Find where the given text appears and provide that cell's center as (x, y) coordinate. 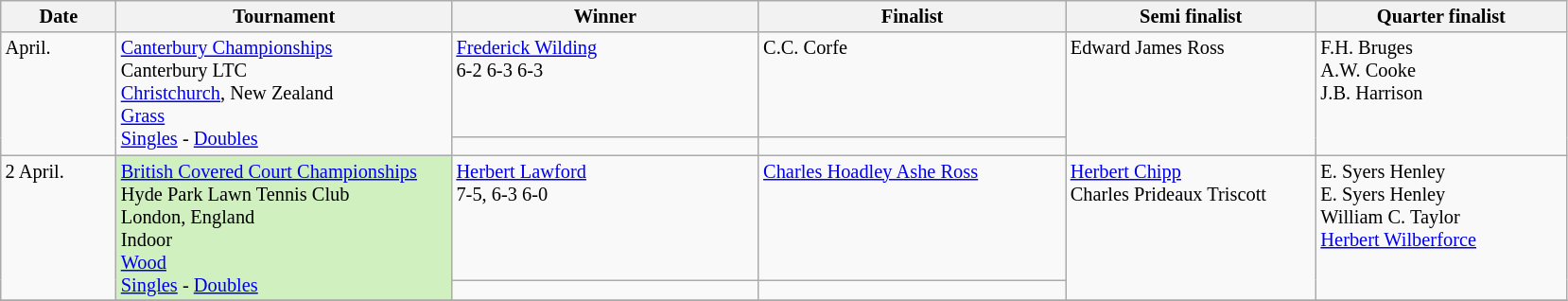
April. (59, 94)
Herbert Chipp Charles Prideaux Triscott (1192, 228)
Finalist (912, 16)
Tournament (284, 16)
F.H. Bruges A.W. Cooke J.B. Harrison (1441, 94)
2 April. (59, 228)
Winner (605, 16)
Quarter finalist (1441, 16)
E. Syers Henley E. Syers Henley William C. Taylor Herbert Wilberforce (1441, 228)
Canterbury ChampionshipsCanterbury LTCChristchurch, New ZealandGrassSingles - Doubles (284, 94)
British Covered Court Championships Hyde Park Lawn Tennis ClubLondon, EnglandIndoorWoodSingles - Doubles (284, 228)
Frederick Wilding 6-2 6-3 6-3 (605, 85)
Charles Hoadley Ashe Ross (912, 218)
Semi finalist (1192, 16)
Edward James Ross (1192, 94)
Herbert Lawford7-5, 6-3 6-0 (605, 218)
C.C. Corfe (912, 85)
Date (59, 16)
